Extract the (x, y) coordinate from the center of the cell holding the provided text.  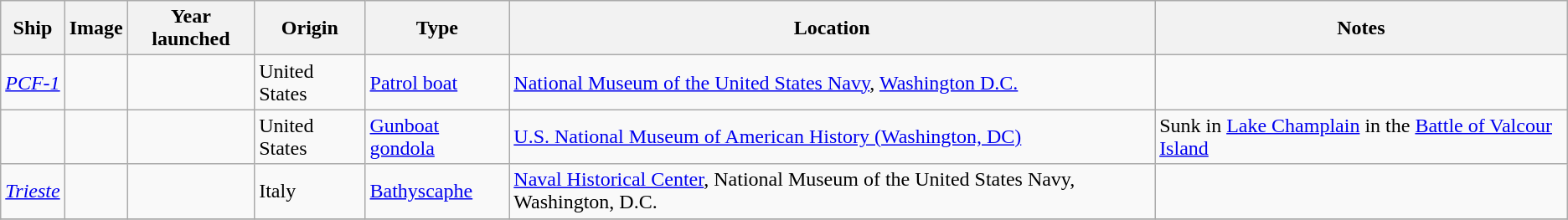
National Museum of the United States Navy, Washington D.C. (833, 82)
PCF-1 (33, 82)
Origin (310, 28)
Type (437, 28)
Sunk in Lake Champlain in the Battle of Valcour Island (1362, 137)
Year launched (191, 28)
Naval Historical Center, National Museum of the United States Navy, Washington, D.C. (833, 191)
Image (95, 28)
Notes (1362, 28)
Patrol boat (437, 82)
U.S. National Museum of American History (Washington, DC) (833, 137)
Gunboat gondola (437, 137)
Ship (33, 28)
Bathyscaphe (437, 191)
Italy (310, 191)
Trieste (33, 191)
Location (833, 28)
